For the text-containing cell, return its midpoint in [X, Y] coordinate format. 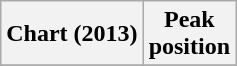
Chart (2013) [72, 34]
Peakposition [189, 34]
